Search for the cell housing the specified text and yield its (x, y) center coordinate. 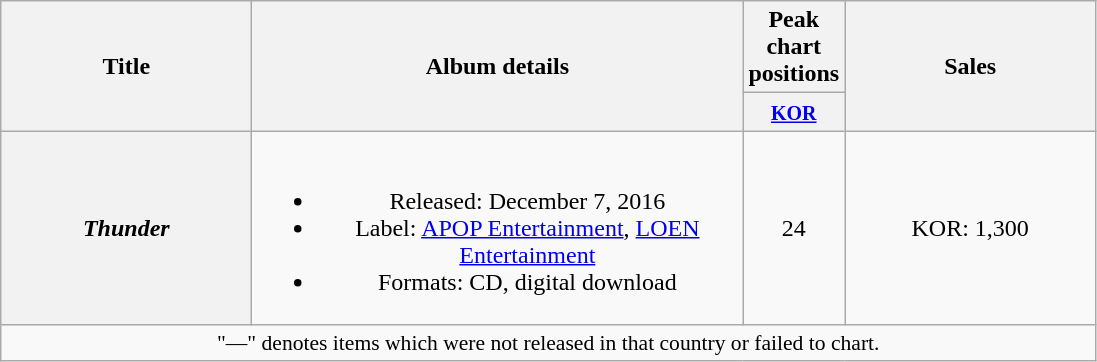
Thunder (126, 228)
Title (126, 66)
KOR (794, 112)
Album details (498, 66)
Released: December 7, 2016Label: APOP Entertainment, LOEN EntertainmentFormats: CD, digital download (498, 228)
KOR: 1,300 (970, 228)
Peakchartpositions (794, 47)
24 (794, 228)
Sales (970, 66)
"—" denotes items which were not released in that country or failed to chart. (548, 343)
